Detect which cell encompasses the target text, then output its [x, y] center coordinate. 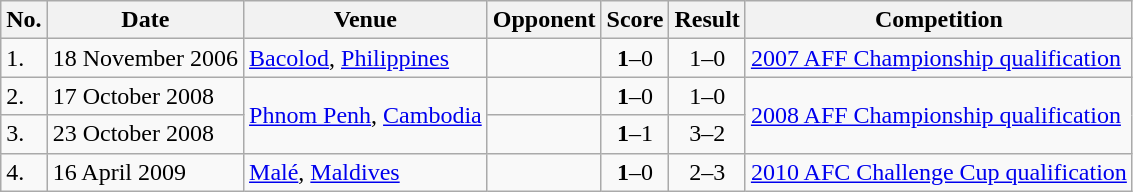
2–3 [707, 172]
Score [635, 20]
Venue [366, 20]
4. [24, 172]
Opponent [544, 20]
2. [24, 96]
2008 AFF Championship qualification [938, 115]
3. [24, 134]
Date [145, 20]
Bacolod, Philippines [366, 58]
No. [24, 20]
3–2 [707, 134]
17 October 2008 [145, 96]
18 November 2006 [145, 58]
2010 AFC Challenge Cup qualification [938, 172]
Result [707, 20]
1–1 [635, 134]
23 October 2008 [145, 134]
2007 AFF Championship qualification [938, 58]
Competition [938, 20]
16 April 2009 [145, 172]
1. [24, 58]
Malé, Maldives [366, 172]
Phnom Penh, Cambodia [366, 115]
